Capture the cell that displays the provided text and extract its (X, Y) central coordinate. 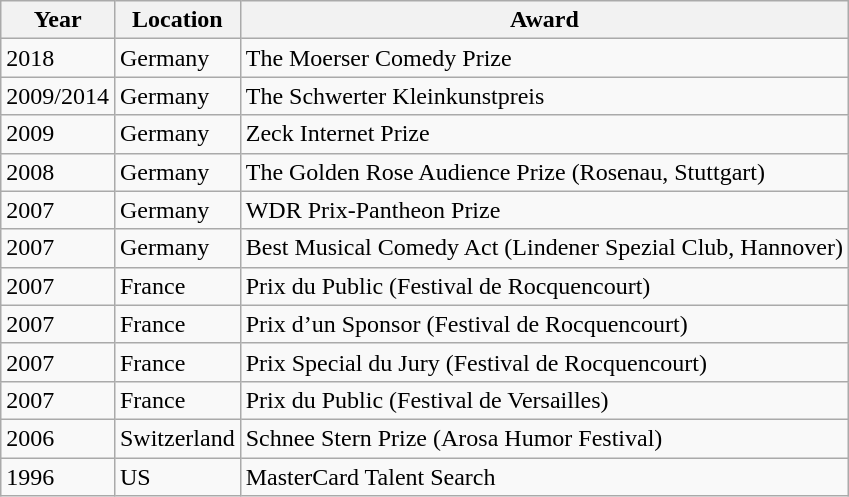
Prix Special du Jury (Festival de Rocquencourt) (544, 362)
Year (58, 20)
2009/2014 (58, 96)
The Moerser Comedy Prize (544, 58)
Switzerland (177, 438)
Prix du Public (Festival de Versailles) (544, 400)
Schnee Stern Prize (Arosa Humor Festival) (544, 438)
2018 (58, 58)
US (177, 477)
Prix du Public (Festival de Rocquencourt) (544, 286)
2006 (58, 438)
2008 (58, 172)
Zeck Internet Prize (544, 134)
2009 (58, 134)
1996 (58, 477)
Award (544, 20)
Prix d’un Sponsor (Festival de Rocquencourt) (544, 324)
Location (177, 20)
The Schwerter Kleinkunstpreis (544, 96)
The Golden Rose Audience Prize (Rosenau, Stuttgart) (544, 172)
MasterCard Talent Search (544, 477)
Best Musical Comedy Act (Lindener Spezial Club, Hannover) (544, 248)
WDR Prix-Pantheon Prize (544, 210)
